From the cell containing the given text, extract its center point as [x, y] coordinate. 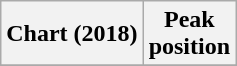
Chart (2018) [72, 34]
Peakposition [189, 34]
